Capture the cell that displays the provided text and extract its (X, Y) central coordinate. 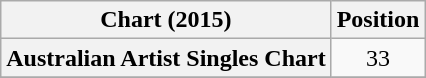
Chart (2015) (166, 20)
33 (378, 58)
Australian Artist Singles Chart (166, 58)
Position (378, 20)
